Identify which cell holds the provided text, then report its (X, Y) central coordinate. 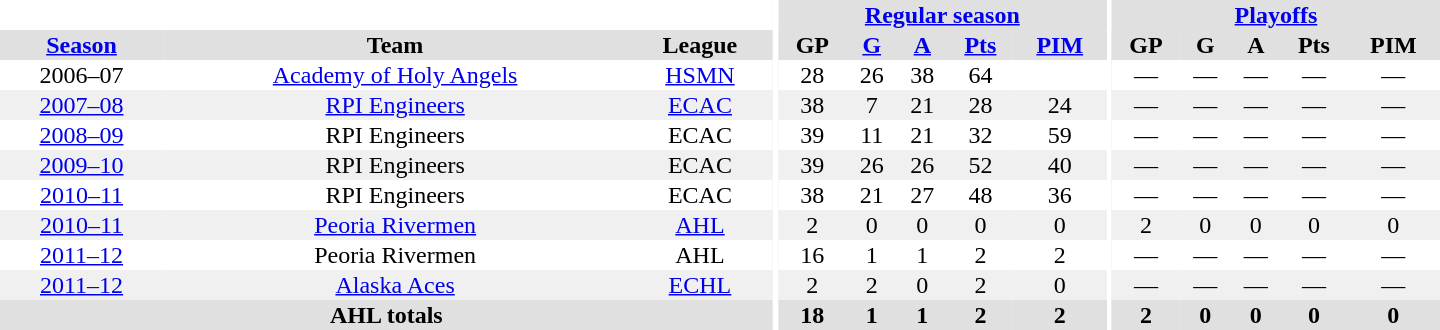
AHL totals (386, 315)
40 (1060, 165)
59 (1060, 135)
2007–08 (82, 105)
2006–07 (82, 75)
League (700, 45)
36 (1060, 195)
7 (872, 105)
18 (812, 315)
11 (872, 135)
52 (981, 165)
Regular season (942, 15)
HSMN (700, 75)
2008–09 (82, 135)
Alaska Aces (395, 285)
48 (981, 195)
Academy of Holy Angels (395, 75)
2009–10 (82, 165)
24 (1060, 105)
ECHL (700, 285)
16 (812, 255)
32 (981, 135)
Season (82, 45)
Playoffs (1276, 15)
27 (922, 195)
Team (395, 45)
64 (981, 75)
